Locate the cell with the specified text and output its [x, y] center coordinate. 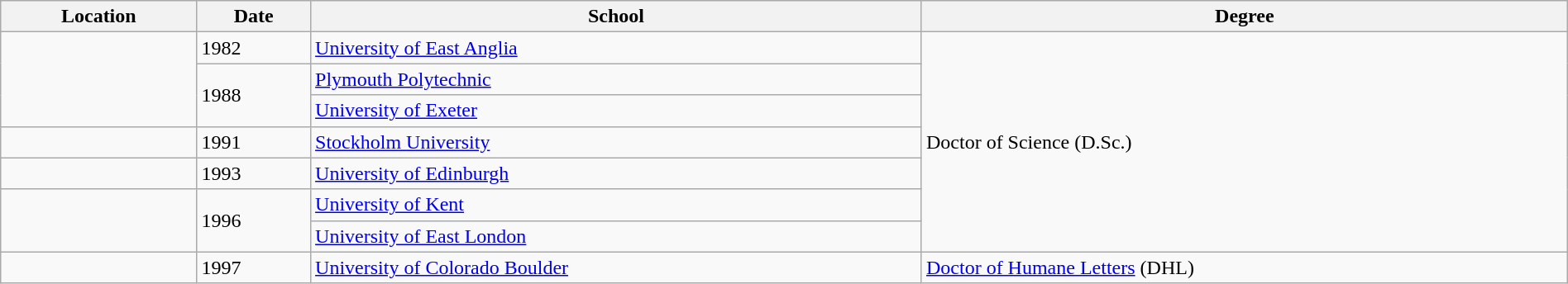
University of Kent [617, 205]
1996 [254, 220]
University of Colorado Boulder [617, 267]
University of Edinburgh [617, 173]
1993 [254, 173]
1997 [254, 267]
1982 [254, 48]
Location [99, 17]
Doctor of Science (D.Sc.) [1244, 142]
Stockholm University [617, 142]
University of East London [617, 236]
University of East Anglia [617, 48]
Date [254, 17]
1991 [254, 142]
Doctor of Humane Letters (DHL) [1244, 267]
Degree [1244, 17]
1988 [254, 95]
School [617, 17]
University of Exeter [617, 111]
Plymouth Polytechnic [617, 79]
